Scan for the cell matching the given text and deliver its [x, y] coordinate at center. 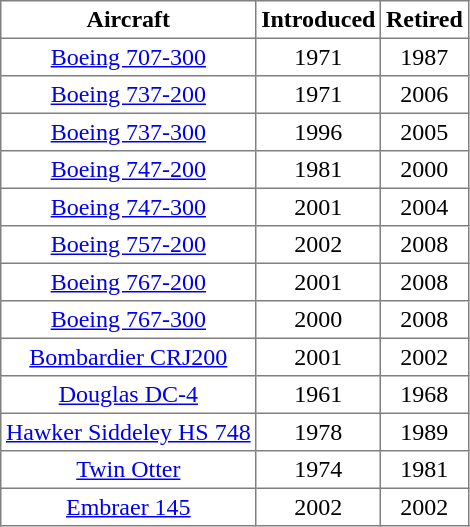
Boeing 747-300 [128, 207]
Boeing 767-300 [128, 320]
Boeing 737-300 [128, 132]
2004 [424, 207]
1987 [424, 57]
2006 [424, 95]
1974 [318, 470]
Aircraft [128, 20]
2005 [424, 132]
Boeing 747-200 [128, 170]
Twin Otter [128, 470]
Introduced [318, 20]
Boeing 737-200 [128, 95]
1978 [318, 432]
Boeing 757-200 [128, 245]
Douglas DC-4 [128, 395]
1989 [424, 432]
1968 [424, 395]
Boeing 707-300 [128, 57]
Boeing 767-200 [128, 282]
Bombardier CRJ200 [128, 357]
Retired [424, 20]
Hawker Siddeley HS 748 [128, 432]
Embraer 145 [128, 507]
1961 [318, 395]
1996 [318, 132]
